Output the [X, Y] coordinate of the center of the cell containing the given text.  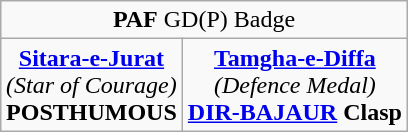
Sitara-e-Jurat(Star of Courage)POSTHUMOUS [92, 85]
Tamgha-e-Diffa(Defence Medal)DIR-BAJAUR Clasp [294, 85]
PAF GD(P) Badge [204, 20]
